Identify which cell holds the provided text, then report its (x, y) central coordinate. 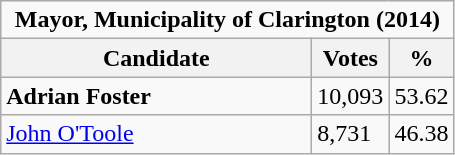
53.62 (422, 96)
John O'Toole (156, 134)
Candidate (156, 58)
Votes (350, 58)
Mayor, Municipality of Clarington (2014) (228, 20)
Adrian Foster (156, 96)
10,093 (350, 96)
8,731 (350, 134)
46.38 (422, 134)
% (422, 58)
